Provide the (X, Y) coordinate of the cell's center where the given text is located.  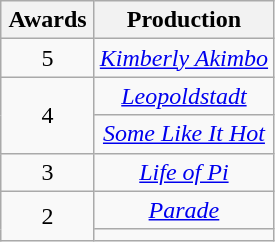
Awards (48, 20)
2 (48, 216)
Kimberly Akimbo (184, 58)
5 (48, 58)
Some Like It Hot (184, 134)
3 (48, 172)
Parade (184, 210)
Life of Pi (184, 172)
Leopoldstadt (184, 96)
Production (184, 20)
4 (48, 115)
